From the cell containing the given text, extract its center point as (x, y) coordinate. 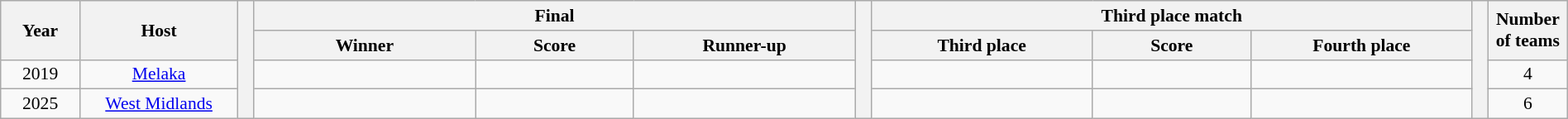
Melaka (159, 74)
Third place match (1171, 16)
Third place (982, 45)
Final (554, 16)
Number of teams (1527, 30)
2025 (41, 104)
Year (41, 30)
Host (159, 30)
6 (1527, 104)
2019 (41, 74)
Winner (365, 45)
4 (1527, 74)
Fourth place (1361, 45)
Runner-up (744, 45)
West Midlands (159, 104)
